For the text-containing cell, return its midpoint in [x, y] coordinate format. 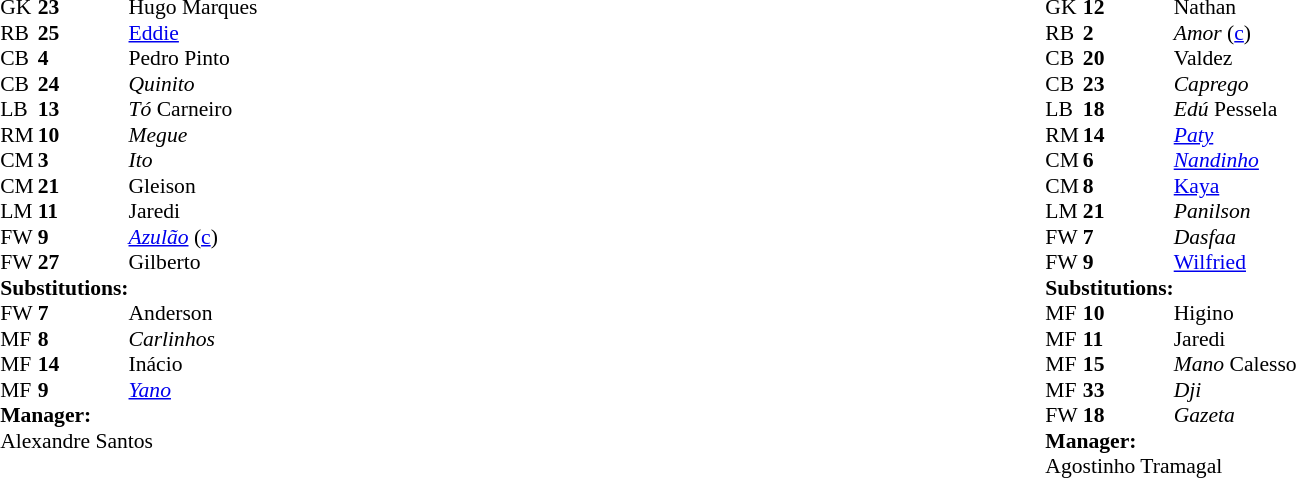
15 [1102, 365]
Megue [194, 135]
Anderson [194, 313]
6 [1102, 161]
Tó Carneiro [194, 109]
Quinito [194, 84]
33 [1102, 390]
25 [57, 33]
Inácio [194, 365]
24 [57, 84]
2 [1102, 33]
20 [1102, 59]
Jaredi [194, 211]
13 [57, 109]
Yano [194, 390]
23 [1102, 84]
Ito [194, 161]
Eddie [194, 33]
Gleison [194, 186]
Azulão (c) [194, 237]
4 [57, 59]
Gilberto [194, 263]
Pedro Pinto [194, 59]
27 [57, 263]
3 [57, 161]
Carlinhos [194, 339]
Alexandre Santos [128, 441]
